Determine the (x, y) coordinate at the center of the cell enclosing the given text.  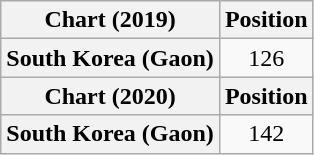
142 (266, 134)
126 (266, 58)
Chart (2019) (110, 20)
Chart (2020) (110, 96)
